Output the (X, Y) coordinate of the center of the cell containing the given text.  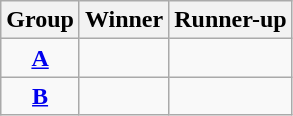
A (40, 58)
Group (40, 20)
B (40, 96)
Winner (124, 20)
Runner-up (231, 20)
